Return the (x, y) coordinate for the center point of the cell that contains the specified text.  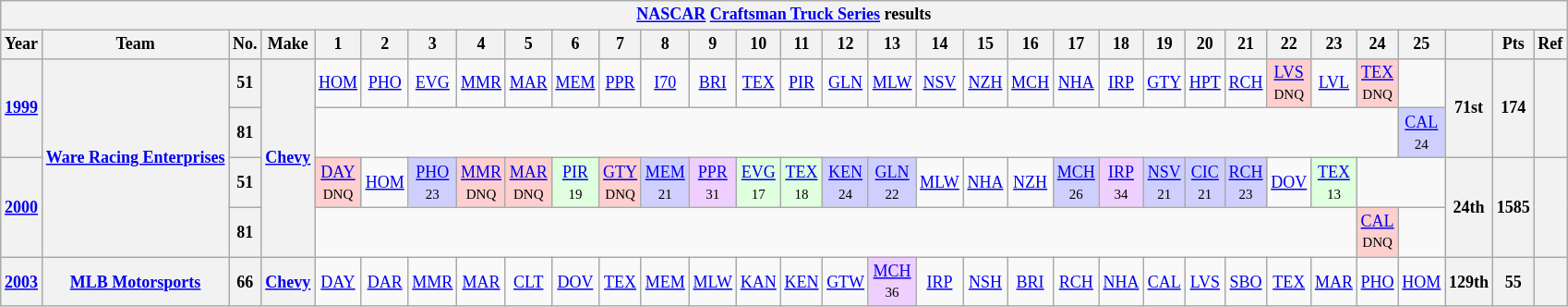
Year (22, 44)
PIR19 (575, 182)
18 (1121, 44)
MLB Motorsports (135, 282)
71st (1469, 107)
24th (1469, 207)
HPT (1206, 83)
MCH (1031, 83)
12 (846, 44)
CALDNQ (1378, 232)
IRP34 (1121, 182)
MCH26 (1076, 182)
8 (665, 44)
2000 (22, 207)
13 (892, 44)
TEX13 (1334, 182)
17 (1076, 44)
1999 (22, 107)
20 (1206, 44)
GTW (846, 282)
PHO23 (432, 182)
25 (1422, 44)
GLN (846, 83)
NSH (985, 282)
EVG (432, 83)
Make (288, 44)
2 (384, 44)
6 (575, 44)
PIR (802, 83)
Ref (1550, 44)
LVSDNQ (1289, 83)
GTY (1164, 83)
PPR (621, 83)
LVL (1334, 83)
1 (338, 44)
Team (135, 44)
GTYDNQ (621, 182)
CLT (528, 282)
16 (1031, 44)
SBO (1246, 282)
2003 (22, 282)
1585 (1513, 207)
19 (1164, 44)
NASCAR Craftsman Truck Series results (784, 15)
11 (802, 44)
PPR31 (713, 182)
10 (758, 44)
5 (528, 44)
RCH23 (1246, 182)
No. (246, 44)
7 (621, 44)
23 (1334, 44)
EVG17 (758, 182)
15 (985, 44)
4 (482, 44)
Pts (1513, 44)
CAL24 (1422, 133)
DAY (338, 282)
I70 (665, 83)
24 (1378, 44)
DAR (384, 282)
129th (1469, 282)
NSV21 (1164, 182)
GLN22 (892, 182)
KEN24 (846, 182)
21 (1246, 44)
174 (1513, 107)
MEM21 (665, 182)
MMRDNQ (482, 182)
CAL (1164, 282)
66 (246, 282)
Ware Racing Enterprises (135, 157)
KAN (758, 282)
DAYDNQ (338, 182)
MCH36 (892, 282)
22 (1289, 44)
MARDNQ (528, 182)
KEN (802, 282)
TEXDNQ (1378, 83)
LVS (1206, 282)
55 (1513, 282)
14 (940, 44)
3 (432, 44)
CIC21 (1206, 182)
NSV (940, 83)
9 (713, 44)
TEX18 (802, 182)
